Identify which cell holds the provided text, then report its [X, Y] central coordinate. 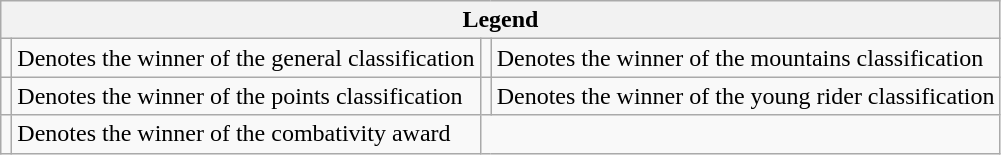
Denotes the winner of the general classification [246, 58]
Denotes the winner of the mountains classification [746, 58]
Denotes the winner of the combativity award [246, 134]
Denotes the winner of the young rider classification [746, 96]
Denotes the winner of the points classification [246, 96]
Legend [500, 20]
